Search for the cell housing the specified text and yield its [X, Y] center coordinate. 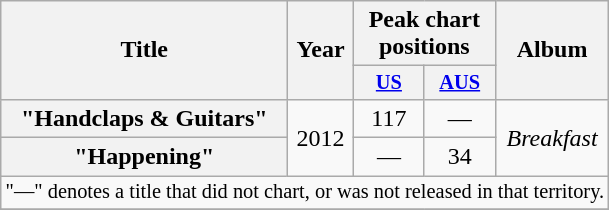
Title [144, 50]
Breakfast [552, 137]
Album [552, 50]
Peak chart positions [424, 34]
"Happening" [144, 157]
Year [321, 50]
117 [388, 118]
2012 [321, 137]
"Handclaps & Guitars" [144, 118]
34 [460, 157]
US [388, 83]
"—" denotes a title that did not chart, or was not released in that territory. [305, 193]
AUS [460, 83]
